Output the [X, Y] coordinate of the center of the cell containing the given text.  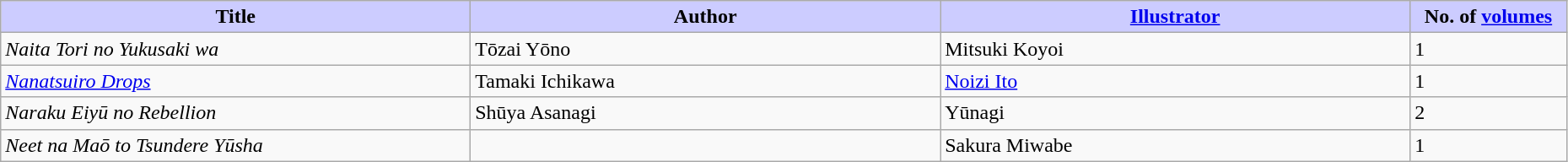
Naita Tori no Yukusaki wa [236, 49]
Mitsuki Koyoi [1176, 49]
2 [1489, 113]
Neet na Maō to Tsundere Yūsha [236, 145]
Title [236, 17]
Illustrator [1176, 17]
Tamaki Ichikawa [705, 81]
Naraku Eiyū no Rebellion [236, 113]
Sakura Miwabe [1176, 145]
Author [705, 17]
No. of volumes [1489, 17]
Yūnagi [1176, 113]
Noizi Ito [1176, 81]
Shūya Asanagi [705, 113]
Nanatsuiro Drops [236, 81]
Tōzai Yōno [705, 49]
